Pinpoint the cell where the given text exists, returning its (x, y) midpoint coordinate. 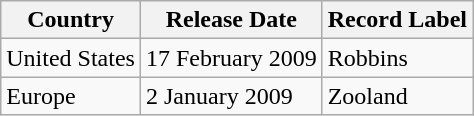
Europe (71, 96)
2 January 2009 (231, 96)
17 February 2009 (231, 58)
Release Date (231, 20)
Robbins (397, 58)
United States (71, 58)
Record Label (397, 20)
Country (71, 20)
Zooland (397, 96)
